Locate the cell with the specified text and output its (x, y) center coordinate. 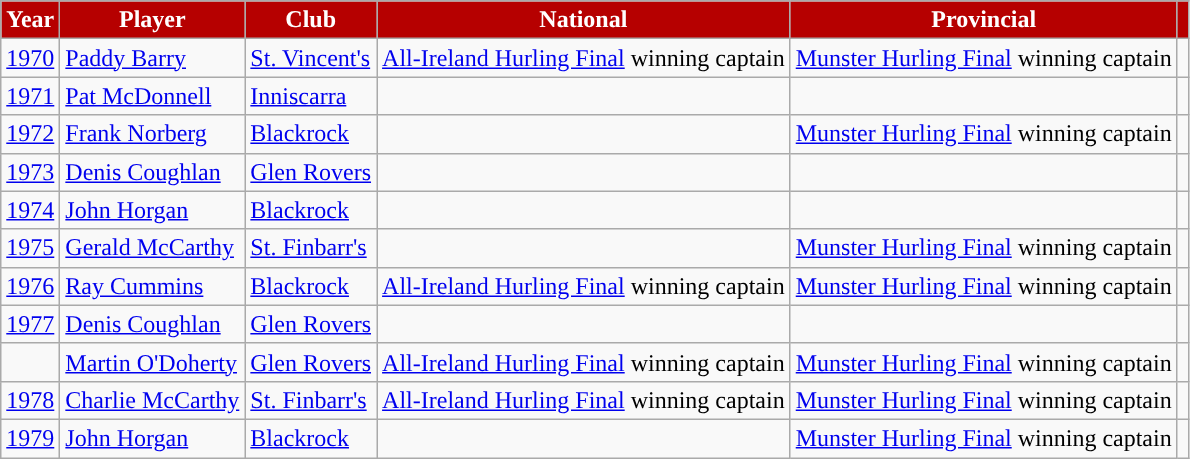
Provincial (984, 20)
Inniscarra (311, 96)
1978 (30, 400)
Pat McDonnell (152, 96)
Ray Cummins (152, 286)
St. Vincent's (311, 58)
Year (30, 20)
1974 (30, 210)
Charlie McCarthy (152, 400)
1975 (30, 248)
Frank Norberg (152, 134)
1972 (30, 134)
1971 (30, 96)
1979 (30, 438)
Martin O'Doherty (152, 362)
1970 (30, 58)
Gerald McCarthy (152, 248)
1977 (30, 324)
Paddy Barry (152, 58)
National (584, 20)
Player (152, 20)
1976 (30, 286)
Club (311, 20)
1973 (30, 172)
